Locate the cell with the specified text and output its (x, y) center coordinate. 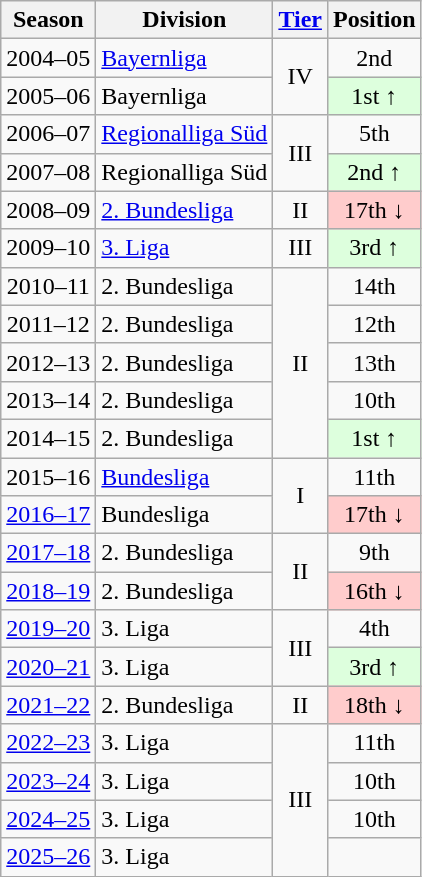
2nd (374, 58)
2nd ↑ (374, 172)
2013–14 (48, 400)
2020–21 (48, 667)
2008–09 (48, 210)
2017–18 (48, 553)
2004–05 (48, 58)
13th (374, 362)
14th (374, 286)
5th (374, 134)
Tier (300, 20)
2011–12 (48, 324)
2014–15 (48, 438)
Position (374, 20)
2022–23 (48, 743)
Season (48, 20)
2007–08 (48, 172)
2019–20 (48, 629)
2010–11 (48, 286)
2023–24 (48, 781)
I (300, 496)
2006–07 (48, 134)
IV (300, 77)
2025–26 (48, 857)
2015–16 (48, 477)
18th ↓ (374, 705)
4th (374, 629)
2018–19 (48, 591)
2009–10 (48, 248)
2024–25 (48, 819)
2016–17 (48, 515)
2021–22 (48, 705)
9th (374, 553)
16th ↓ (374, 591)
2005–06 (48, 96)
2012–13 (48, 362)
Division (184, 20)
12th (374, 324)
